Extract the (x, y) coordinate from the center of the cell holding the provided text.  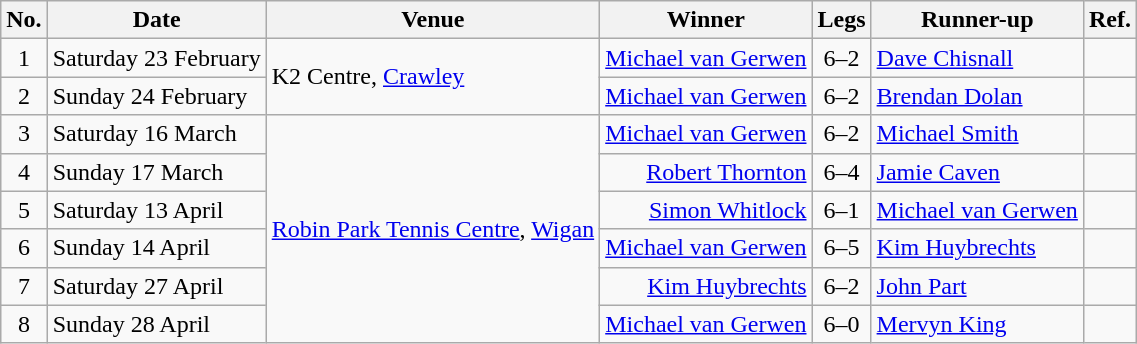
Robert Thornton (706, 172)
Simon Whitlock (706, 210)
Dave Chisnall (977, 58)
3 (24, 134)
2 (24, 96)
Sunday 24 February (156, 96)
Brendan Dolan (977, 96)
Winner (706, 20)
Saturday 13 April (156, 210)
Saturday 16 March (156, 134)
6–0 (842, 324)
Runner-up (977, 20)
Sunday 17 March (156, 172)
6–5 (842, 248)
Ref. (1110, 20)
6 (24, 248)
Mervyn King (977, 324)
Legs (842, 20)
No. (24, 20)
Date (156, 20)
6–4 (842, 172)
Sunday 14 April (156, 248)
Michael Smith (977, 134)
Jamie Caven (977, 172)
8 (24, 324)
K2 Centre, Crawley (433, 77)
Venue (433, 20)
Sunday 28 April (156, 324)
1 (24, 58)
7 (24, 286)
Robin Park Tennis Centre, Wigan (433, 229)
4 (24, 172)
6–1 (842, 210)
5 (24, 210)
Saturday 27 April (156, 286)
Saturday 23 February (156, 58)
John Part (977, 286)
